Locate the cell with the specified text and output its [x, y] center coordinate. 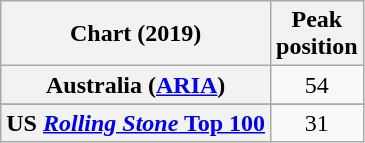
31 [317, 123]
54 [317, 85]
US Rolling Stone Top 100 [136, 123]
Chart (2019) [136, 34]
Peakposition [317, 34]
Australia (ARIA) [136, 85]
